Determine the (x, y) coordinate at the center of the cell enclosing the given text.  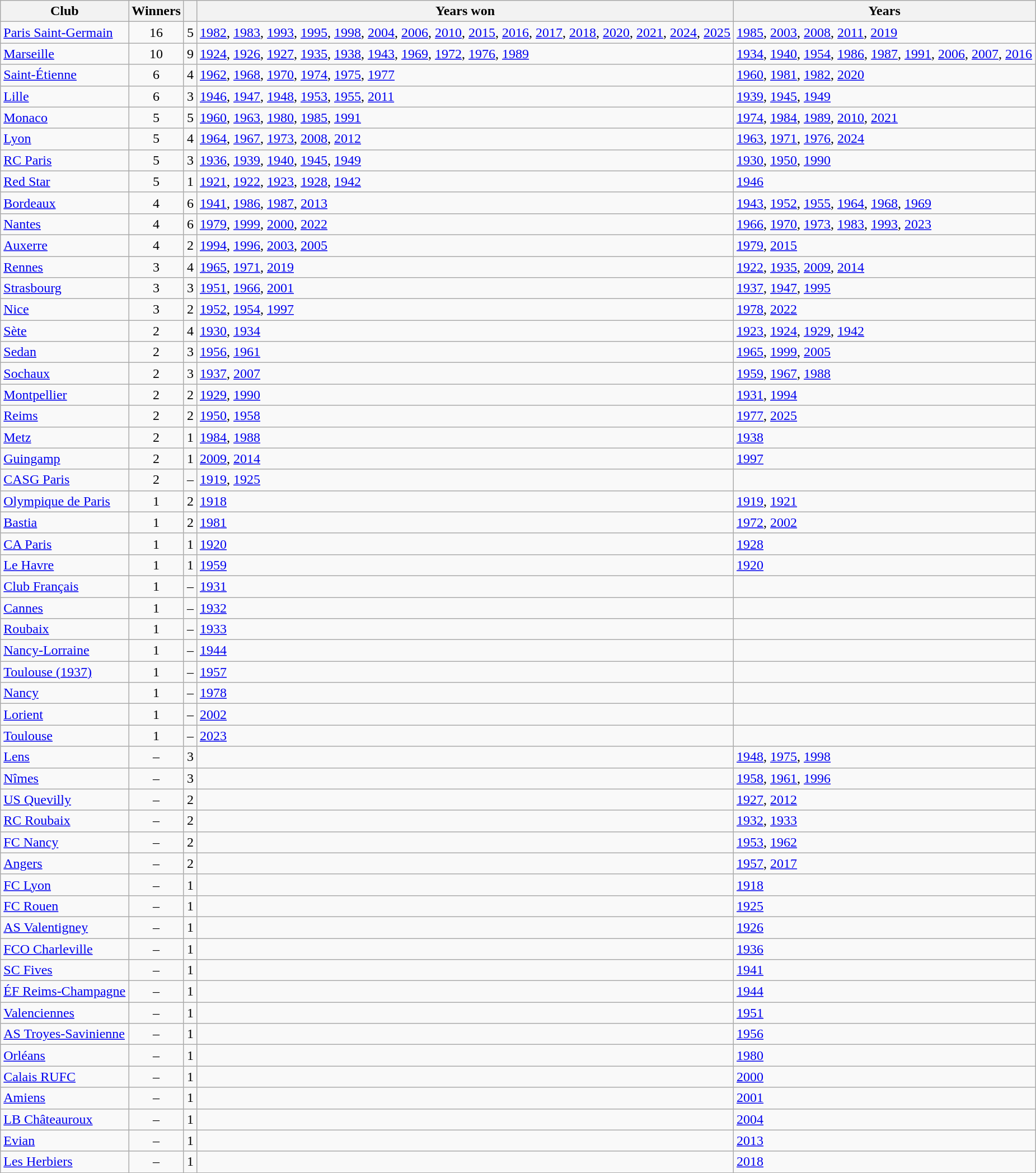
Cannes (65, 607)
1963, 1971, 1976, 2024 (884, 139)
1978 (465, 693)
1980 (884, 1055)
ÉF Reims-Champagne (65, 992)
1951, 1966, 2001 (465, 288)
Calais RUFC (65, 1077)
AS Valentigney (65, 927)
2018 (884, 1162)
1922, 1935, 2009, 2014 (884, 267)
1932 (465, 607)
FC Rouen (65, 906)
Strasbourg (65, 288)
Lorient (65, 714)
Lens (65, 757)
CA Paris (65, 544)
1964, 1967, 1973, 2008, 2012 (465, 139)
2002 (465, 714)
1937, 2007 (465, 373)
1934, 1940, 1954, 1986, 1987, 1991, 2006, 2007, 2016 (884, 54)
Reims (65, 416)
1924, 1926, 1927, 1935, 1938, 1943, 1969, 1972, 1976, 1989 (465, 54)
1958, 1961, 1996 (884, 778)
1926 (884, 927)
1951 (884, 1013)
Club (65, 11)
10 (157, 54)
1937, 1947, 1995 (884, 288)
1962, 1968, 1970, 1974, 1975, 1977 (465, 75)
2013 (884, 1141)
1959 (465, 565)
2023 (465, 736)
LB Châteauroux (65, 1119)
Les Herbiers (65, 1162)
Olympique de Paris (65, 501)
Orléans (65, 1055)
Metz (65, 437)
Guingamp (65, 459)
Auxerre (65, 245)
1959, 1967, 1988 (884, 373)
1936 (884, 949)
Years won (465, 11)
CASG Paris (65, 480)
1929, 1990 (465, 395)
2009, 2014 (465, 459)
Paris Saint-Germain (65, 32)
Bastia (65, 522)
1956, 1961 (465, 352)
Nancy (65, 693)
Toulouse (1937) (65, 672)
1965, 1999, 2005 (884, 352)
Bordeaux (65, 203)
1919, 1925 (465, 480)
1927, 2012 (884, 800)
1997 (884, 459)
1978, 2022 (884, 310)
1981 (465, 522)
AS Troyes-Savinienne (65, 1034)
Club Français (65, 586)
1960, 1963, 1980, 1985, 1991 (465, 118)
US Quevilly (65, 800)
Nantes (65, 224)
1965, 1971, 2019 (465, 267)
Red Star (65, 181)
1979, 1999, 2000, 2022 (465, 224)
Le Havre (65, 565)
2001 (884, 1098)
Monaco (65, 118)
Nîmes (65, 778)
1930, 1934 (465, 331)
Montpellier (65, 395)
1953, 1962 (884, 842)
1943, 1952, 1955, 1964, 1968, 1969 (884, 203)
1941, 1986, 1987, 2013 (465, 203)
SC Fives (65, 970)
Sète (65, 331)
1938 (884, 437)
1957 (465, 672)
FCO Charleville (65, 949)
Roubaix (65, 629)
1984, 1988 (465, 437)
1928 (884, 544)
RC Paris (65, 160)
1919, 1921 (884, 501)
Evian (65, 1141)
RC Roubaix (65, 821)
1946 (884, 181)
Years (884, 11)
1941 (884, 970)
Sochaux (65, 373)
1977, 2025 (884, 416)
1925 (884, 906)
1952, 1954, 1997 (465, 310)
1994, 1996, 2003, 2005 (465, 245)
1933 (465, 629)
Nancy-Lorraine (65, 651)
1939, 1945, 1949 (884, 96)
Nice (65, 310)
1957, 2017 (884, 863)
1950, 1958 (465, 416)
1948, 1975, 1998 (884, 757)
1979, 2015 (884, 245)
2004 (884, 1119)
1932, 1933 (884, 821)
1956 (884, 1034)
1931, 1994 (884, 395)
Rennes (65, 267)
1930, 1950, 1990 (884, 160)
1974, 1984, 1989, 2010, 2021 (884, 118)
1960, 1981, 1982, 2020 (884, 75)
1982, 1983, 1993, 1995, 1998, 2004, 2006, 2010, 2015, 2016, 2017, 2018, 2020, 2021, 2024, 2025 (465, 32)
FC Lyon (65, 885)
1923, 1924, 1929, 1942 (884, 331)
Angers (65, 863)
Amiens (65, 1098)
2000 (884, 1077)
Toulouse (65, 736)
FC Nancy (65, 842)
1972, 2002 (884, 522)
Saint-Étienne (65, 75)
1921, 1922, 1923, 1928, 1942 (465, 181)
1946, 1947, 1948, 1953, 1955, 2011 (465, 96)
1931 (465, 586)
1936, 1939, 1940, 1945, 1949 (465, 160)
Valenciennes (65, 1013)
9 (190, 54)
16 (157, 32)
1985, 2003, 2008, 2011, 2019 (884, 32)
Marseille (65, 54)
Sedan (65, 352)
Lyon (65, 139)
Lille (65, 96)
1966, 1970, 1973, 1983, 1993, 2023 (884, 224)
Winners (157, 11)
